Determine the [X, Y] coordinate at the center of the cell enclosing the given text.  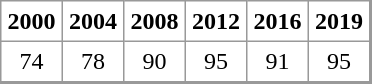
2012 [216, 21]
90 [155, 62]
2019 [339, 21]
2016 [278, 21]
74 [32, 62]
2008 [155, 21]
78 [93, 62]
2000 [32, 21]
91 [278, 62]
2004 [93, 21]
